Provide the [X, Y] coordinate of the cell's center where the given text is located.  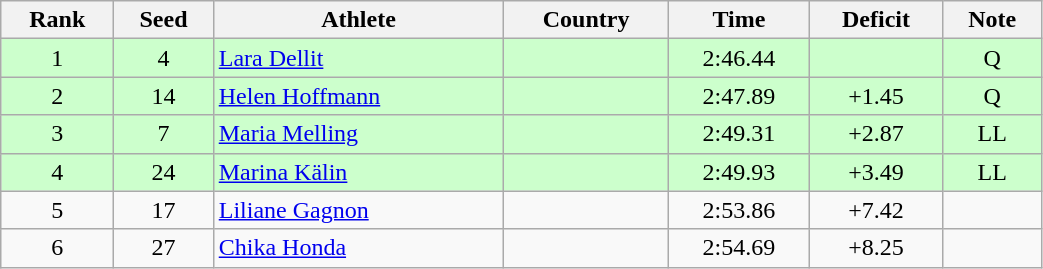
Maria Melling [358, 134]
7 [164, 134]
2:49.93 [738, 172]
Seed [164, 20]
24 [164, 172]
27 [164, 248]
3 [58, 134]
5 [58, 210]
Chika Honda [358, 248]
Note [993, 20]
14 [164, 96]
6 [58, 248]
+2.87 [876, 134]
Athlete [358, 20]
17 [164, 210]
2:54.69 [738, 248]
Helen Hoffmann [358, 96]
Rank [58, 20]
Liliane Gagnon [358, 210]
Country [586, 20]
2:46.44 [738, 58]
+1.45 [876, 96]
+3.49 [876, 172]
+7.42 [876, 210]
2 [58, 96]
Marina Kälin [358, 172]
+8.25 [876, 248]
2:47.89 [738, 96]
2:49.31 [738, 134]
Deficit [876, 20]
Lara Dellit [358, 58]
Time [738, 20]
2:53.86 [738, 210]
1 [58, 58]
